Determine the [X, Y] coordinate at the center of the cell enclosing the given text.  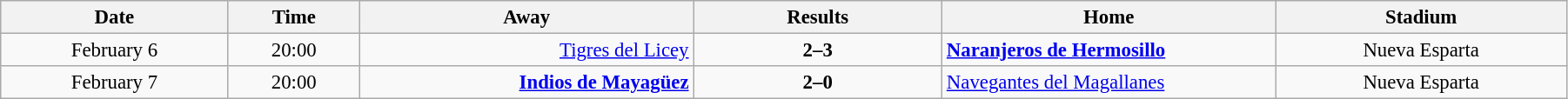
Results [818, 17]
Indios de Mayagüez [527, 82]
February 6 [115, 50]
February 7 [115, 82]
Away [527, 17]
Stadium [1422, 17]
2–0 [818, 82]
Home [1109, 17]
Naranjeros de Hermosillo [1109, 50]
Time [294, 17]
Navegantes del Magallanes [1109, 82]
2–3 [818, 50]
Tigres del Licey [527, 50]
Date [115, 17]
